Locate the cell with the specified text and output its (x, y) center coordinate. 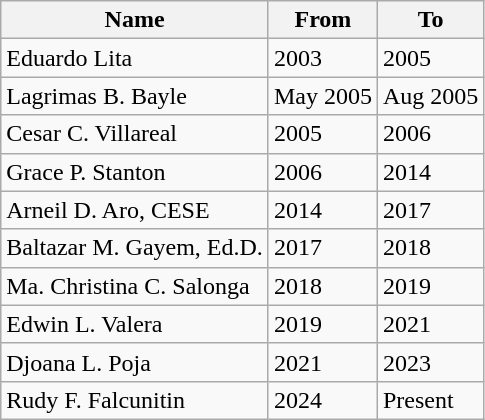
Rudy F. Falcunitin (135, 400)
Ma. Christina C. Salonga (135, 286)
Aug 2005 (430, 96)
Name (135, 20)
Grace P. Stanton (135, 172)
2003 (322, 58)
From (322, 20)
Cesar C. Villareal (135, 134)
Baltazar M. Gayem, Ed.D. (135, 248)
Edwin L. Valera (135, 324)
Djoana L. Poja (135, 362)
Lagrimas B. Bayle (135, 96)
2023 (430, 362)
To (430, 20)
Eduardo Lita (135, 58)
May 2005 (322, 96)
Present (430, 400)
2024 (322, 400)
Arneil D. Aro, CESE (135, 210)
